Pinpoint the cell where the given text exists, returning its (x, y) midpoint coordinate. 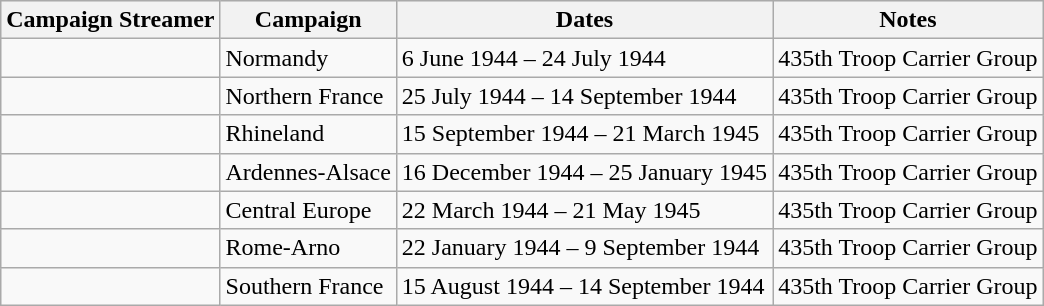
22 January 1944 – 9 September 1944 (584, 248)
Northern France (308, 96)
16 December 1944 – 25 January 1945 (584, 172)
22 March 1944 – 21 May 1945 (584, 210)
25 July 1944 – 14 September 1944 (584, 96)
Rome-Arno (308, 248)
6 June 1944 – 24 July 1944 (584, 58)
Campaign Streamer (110, 20)
Southern France (308, 286)
Notes (908, 20)
15 August 1944 – 14 September 1944 (584, 286)
Central Europe (308, 210)
Campaign (308, 20)
15 September 1944 – 21 March 1945 (584, 134)
Normandy (308, 58)
Rhineland (308, 134)
Dates (584, 20)
Ardennes-Alsace (308, 172)
